Pinpoint the cell where the given text exists, returning its [X, Y] midpoint coordinate. 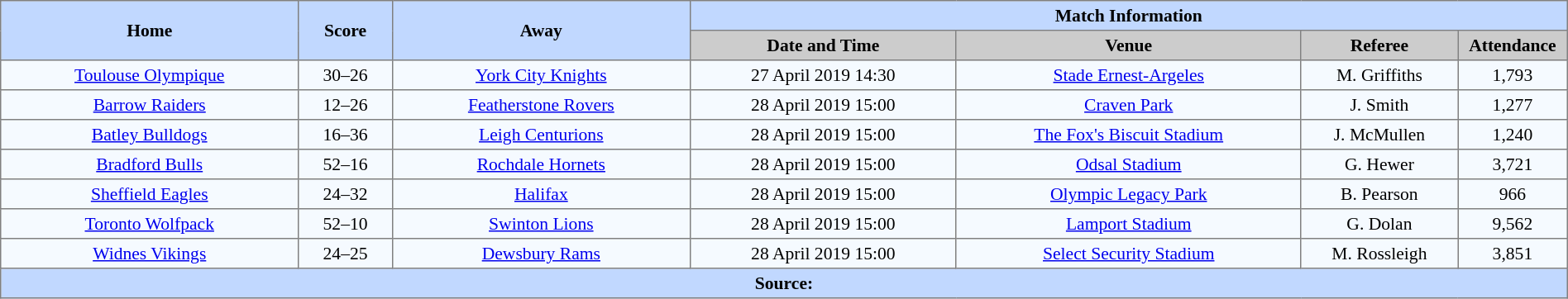
Swinton Lions [541, 224]
30–26 [346, 75]
3,721 [1513, 164]
Widnes Vikings [150, 254]
The Fox's Biscuit Stadium [1128, 135]
1,277 [1513, 105]
Barrow Raiders [150, 105]
Home [150, 31]
Score [346, 31]
16–36 [346, 135]
G. Dolan [1379, 224]
1,793 [1513, 75]
Featherstone Rovers [541, 105]
Batley Bulldogs [150, 135]
Toulouse Olympique [150, 75]
1,240 [1513, 135]
Match Information [1128, 16]
Away [541, 31]
J. McMullen [1379, 135]
Leigh Centurions [541, 135]
Toronto Wolfpack [150, 224]
G. Hewer [1379, 164]
Sheffield Eagles [150, 194]
27 April 2019 14:30 [823, 75]
12–26 [346, 105]
M. Griffiths [1379, 75]
Lamport Stadium [1128, 224]
Rochdale Hornets [541, 164]
24–32 [346, 194]
Halifax [541, 194]
Source: [784, 283]
966 [1513, 194]
52–16 [346, 164]
Select Security Stadium [1128, 254]
Craven Park [1128, 105]
Stade Ernest-Argeles [1128, 75]
24–25 [346, 254]
Date and Time [823, 45]
J. Smith [1379, 105]
3,851 [1513, 254]
B. Pearson [1379, 194]
York City Knights [541, 75]
Attendance [1513, 45]
Venue [1128, 45]
9,562 [1513, 224]
52–10 [346, 224]
Odsal Stadium [1128, 164]
M. Rossleigh [1379, 254]
Dewsbury Rams [541, 254]
Olympic Legacy Park [1128, 194]
Bradford Bulls [150, 164]
Referee [1379, 45]
